From the cell containing the given text, extract its center point as [x, y] coordinate. 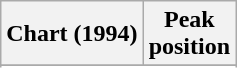
Chart (1994) [72, 34]
Peakposition [189, 34]
